Return [X, Y] of the center of cell containing provided text 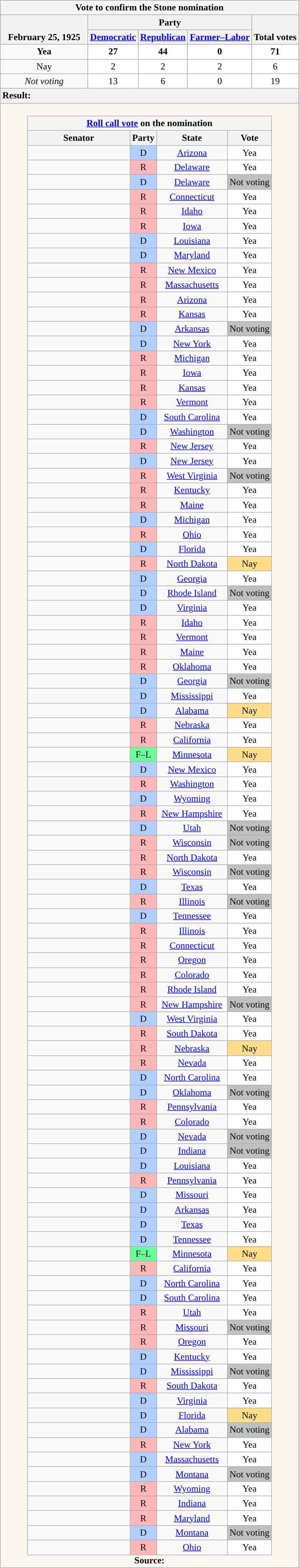
Vote [250, 138]
Democratic [113, 37]
February 25, 1925 [44, 30]
Vote to confirm the Stone nomination [149, 8]
71 [275, 52]
19 [275, 81]
27 [113, 52]
Result: [149, 96]
Republican [163, 37]
Senator [79, 138]
Farmer–Labor [220, 37]
Roll call vote on the nomination [149, 123]
44 [163, 52]
Total votes [275, 30]
13 [113, 81]
State [192, 138]
